Determine the [X, Y] coordinate at the center of the cell enclosing the given text.  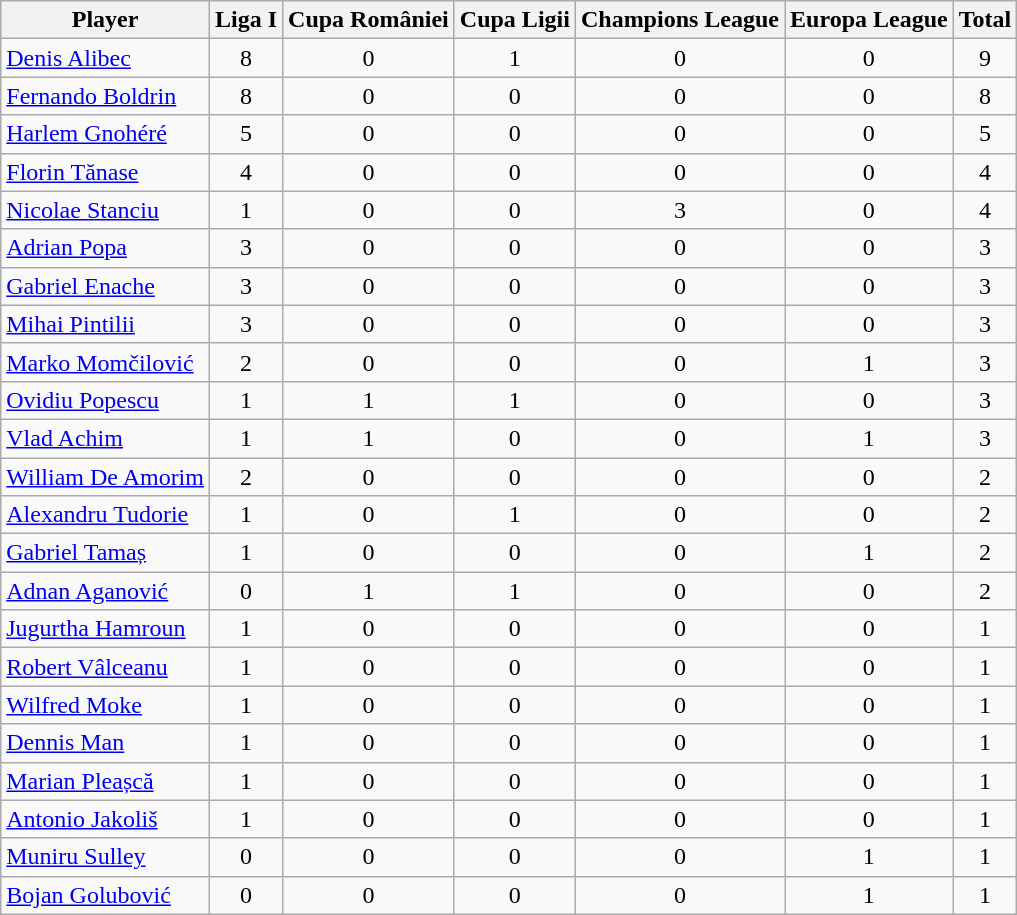
Muniru Sulley [106, 857]
Denis Alibec [106, 58]
Harlem Gnohéré [106, 134]
Player [106, 20]
Antonio Jakoliš [106, 819]
Marko Momčilović [106, 362]
Fernando Boldrin [106, 96]
9 [985, 58]
Wilfred Moke [106, 705]
William De Amorim [106, 477]
Dennis Man [106, 743]
Adrian Popa [106, 248]
Liga I [246, 20]
Alexandru Tudorie [106, 515]
Florin Tănase [106, 172]
Gabriel Tamaș [106, 553]
Total [985, 20]
Nicolae Stanciu [106, 210]
Adnan Aganović [106, 591]
Champions League [680, 20]
Vlad Achim [106, 438]
Cupa Ligii [514, 20]
Mihai Pintilii [106, 324]
Gabriel Enache [106, 286]
Jugurtha Hamroun [106, 629]
Europa League [870, 20]
Ovidiu Popescu [106, 400]
Marian Pleașcă [106, 781]
Cupa României [369, 20]
Bojan Golubović [106, 895]
Robert Vâlceanu [106, 667]
